Pinpoint the cell where the given text exists, returning its (x, y) midpoint coordinate. 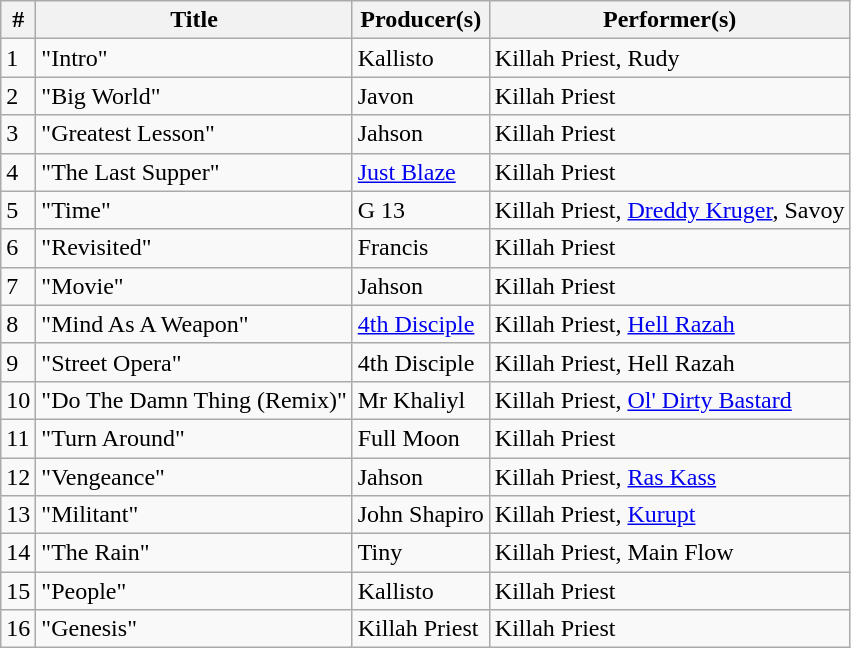
"Mind As A Weapon" (194, 324)
6 (18, 248)
"People" (194, 591)
11 (18, 438)
"Greatest Lesson" (194, 134)
Francis (420, 248)
John Shapiro (420, 515)
# (18, 20)
Javon (420, 96)
"Street Opera" (194, 362)
7 (18, 286)
13 (18, 515)
"Vengeance" (194, 477)
Killah Priest, Ras Kass (670, 477)
Just Blaze (420, 172)
5 (18, 210)
Killah Priest, Kurupt (670, 515)
Performer(s) (670, 20)
Title (194, 20)
9 (18, 362)
"Turn Around" (194, 438)
Tiny (420, 553)
10 (18, 400)
Full Moon (420, 438)
3 (18, 134)
14 (18, 553)
G 13 (420, 210)
8 (18, 324)
Producer(s) (420, 20)
Killah Priest, Ol' Dirty Bastard (670, 400)
"Intro" (194, 58)
Killah Priest, Main Flow (670, 553)
"The Last Supper" (194, 172)
"Big World" (194, 96)
Killah Priest, Rudy (670, 58)
2 (18, 96)
"Genesis" (194, 629)
"Militant" (194, 515)
15 (18, 591)
"Revisited" (194, 248)
4 (18, 172)
"Do The Damn Thing (Remix)" (194, 400)
12 (18, 477)
"Time" (194, 210)
16 (18, 629)
"The Rain" (194, 553)
Mr Khaliyl (420, 400)
1 (18, 58)
Killah Priest, Dreddy Kruger, Savoy (670, 210)
"Movie" (194, 286)
